Locate the cell with the specified text and output its [x, y] center coordinate. 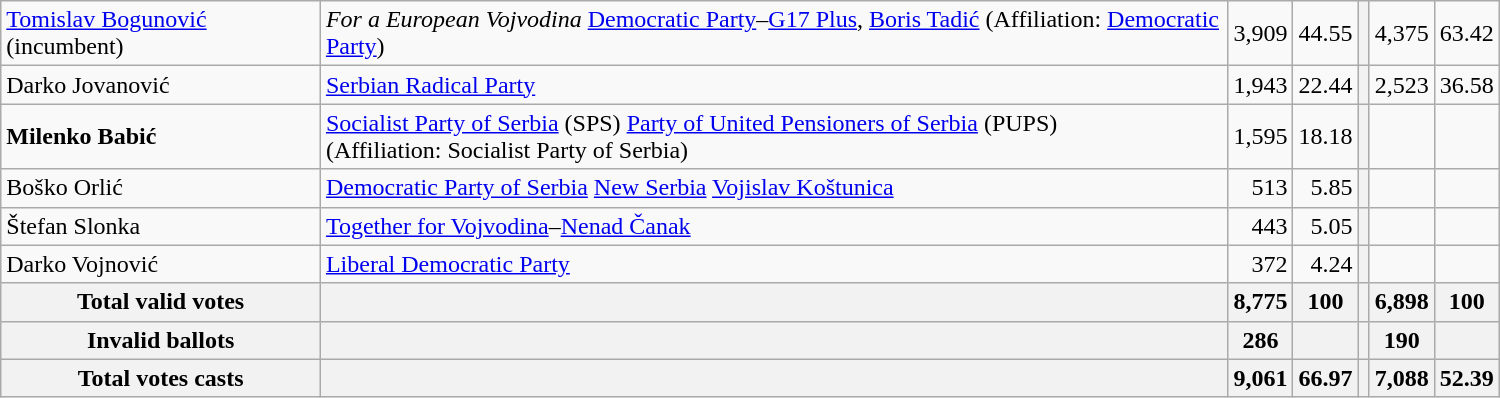
Darko Jovanović [161, 85]
Serbian Radical Party [774, 85]
5.85 [1326, 188]
Total valid votes [161, 302]
36.58 [1466, 85]
Štefan Slonka [161, 226]
3,909 [1260, 34]
Invalid ballots [161, 340]
286 [1260, 340]
190 [1402, 340]
63.42 [1466, 34]
7,088 [1402, 378]
4.24 [1326, 264]
6,898 [1402, 302]
For a European Vojvodina Democratic Party–G17 Plus, Boris Tadić (Affiliation: Democratic Party) [774, 34]
2,523 [1402, 85]
52.39 [1466, 378]
Boško Orlić [161, 188]
Democratic Party of Serbia New Serbia Vojislav Koštunica [774, 188]
18.18 [1326, 136]
443 [1260, 226]
66.97 [1326, 378]
Liberal Democratic Party [774, 264]
22.44 [1326, 85]
Together for Vojvodina–Nenad Čanak [774, 226]
Tomislav Bogunović (incumbent) [161, 34]
4,375 [1402, 34]
8,775 [1260, 302]
44.55 [1326, 34]
1,595 [1260, 136]
372 [1260, 264]
Socialist Party of Serbia (SPS) Party of United Pensioners of Serbia (PUPS)(Affiliation: Socialist Party of Serbia) [774, 136]
Darko Vojnović [161, 264]
Total votes casts [161, 378]
513 [1260, 188]
1,943 [1260, 85]
Milenko Babić [161, 136]
9,061 [1260, 378]
5.05 [1326, 226]
